Return the (X, Y) coordinate for the center point of the cell that contains the specified text.  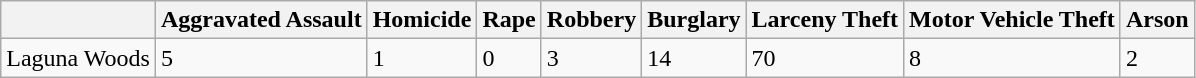
Homicide (422, 20)
Larceny Theft (825, 20)
Arson (1157, 20)
Robbery (591, 20)
Aggravated Assault (261, 20)
5 (261, 58)
1 (422, 58)
3 (591, 58)
8 (1012, 58)
Motor Vehicle Theft (1012, 20)
14 (694, 58)
Burglary (694, 20)
70 (825, 58)
2 (1157, 58)
Rape (509, 20)
Laguna Woods (78, 58)
0 (509, 58)
